Capture the cell that displays the provided text and extract its (X, Y) central coordinate. 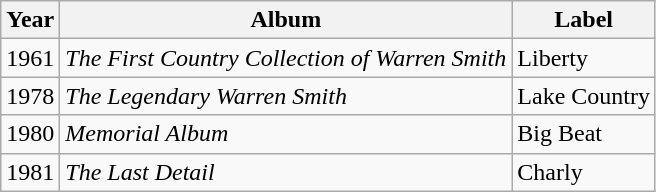
1961 (30, 58)
Charly (584, 172)
Lake Country (584, 96)
Memorial Album (286, 134)
1980 (30, 134)
Album (286, 20)
The Last Detail (286, 172)
1978 (30, 96)
Big Beat (584, 134)
The First Country Collection of Warren Smith (286, 58)
Year (30, 20)
The Legendary Warren Smith (286, 96)
Label (584, 20)
1981 (30, 172)
Liberty (584, 58)
